Output the [x, y] coordinate of the center of the cell containing the given text.  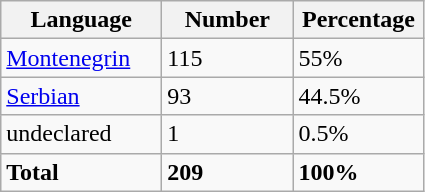
undeclared [82, 134]
209 [228, 172]
Language [82, 20]
0.5% [358, 134]
Percentage [358, 20]
55% [358, 58]
Number [228, 20]
Serbian [82, 96]
115 [228, 58]
100% [358, 172]
Total [82, 172]
1 [228, 134]
93 [228, 96]
44.5% [358, 96]
Montenegrin [82, 58]
